Search for the cell housing the specified text and yield its (X, Y) center coordinate. 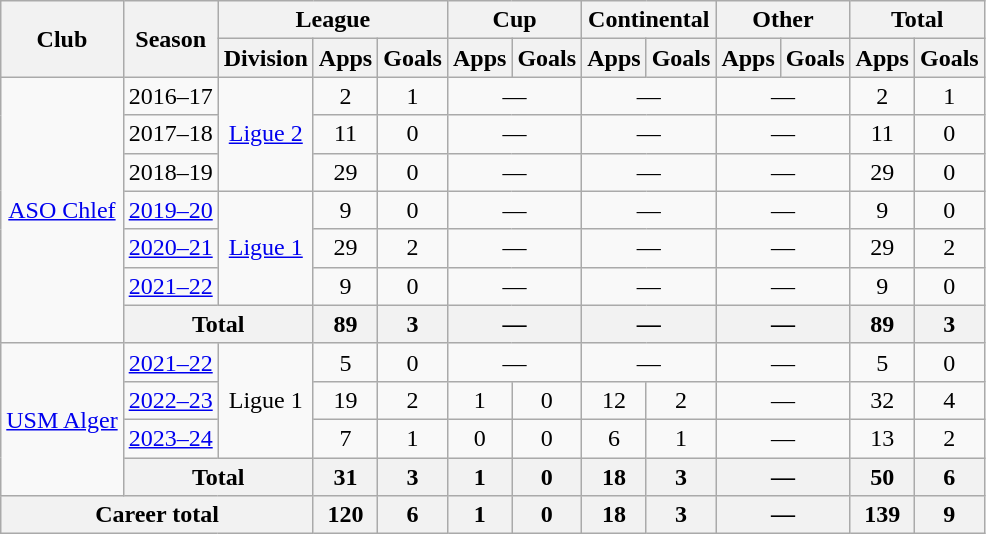
Ligue 2 (266, 134)
2022–23 (170, 400)
4 (949, 400)
Cup (514, 20)
Season (170, 39)
7 (345, 438)
2017–18 (170, 134)
Club (62, 39)
League (332, 20)
Other (783, 20)
2018–19 (170, 172)
32 (882, 400)
139 (882, 515)
USM Alger (62, 419)
Division (266, 58)
2020–21 (170, 248)
50 (882, 477)
13 (882, 438)
2016–17 (170, 96)
12 (614, 400)
31 (345, 477)
2019–20 (170, 210)
Career total (158, 515)
ASO Chlef (62, 210)
2023–24 (170, 438)
19 (345, 400)
120 (345, 515)
Continental (649, 20)
